Search for the cell housing the specified text and yield its [x, y] center coordinate. 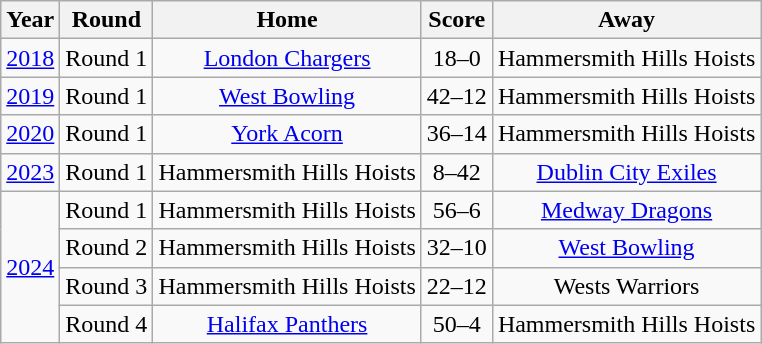
Round 4 [106, 324]
Year [30, 20]
2019 [30, 96]
2018 [30, 58]
Medway Dragons [626, 210]
36–14 [456, 134]
Halifax Panthers [287, 324]
Away [626, 20]
2023 [30, 172]
2020 [30, 134]
2024 [30, 267]
Round 2 [106, 248]
22–12 [456, 286]
18–0 [456, 58]
Round 3 [106, 286]
42–12 [456, 96]
London Chargers [287, 58]
York Acorn [287, 134]
Round [106, 20]
8–42 [456, 172]
56–6 [456, 210]
50–4 [456, 324]
Wests Warriors [626, 286]
Home [287, 20]
Dublin City Exiles [626, 172]
Score [456, 20]
32–10 [456, 248]
